Extract the [x, y] coordinate from the center of the cell holding the provided text.  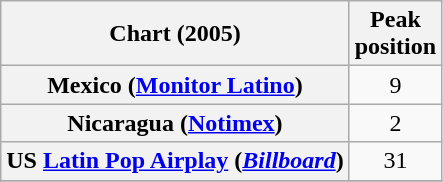
Mexico (Monitor Latino) [175, 85]
2 [395, 123]
Nicaragua (Notimex) [175, 123]
9 [395, 85]
Peakposition [395, 34]
US Latin Pop Airplay (Billboard) [175, 161]
31 [395, 161]
Chart (2005) [175, 34]
